For the text-containing cell, return its midpoint in (X, Y) coordinate format. 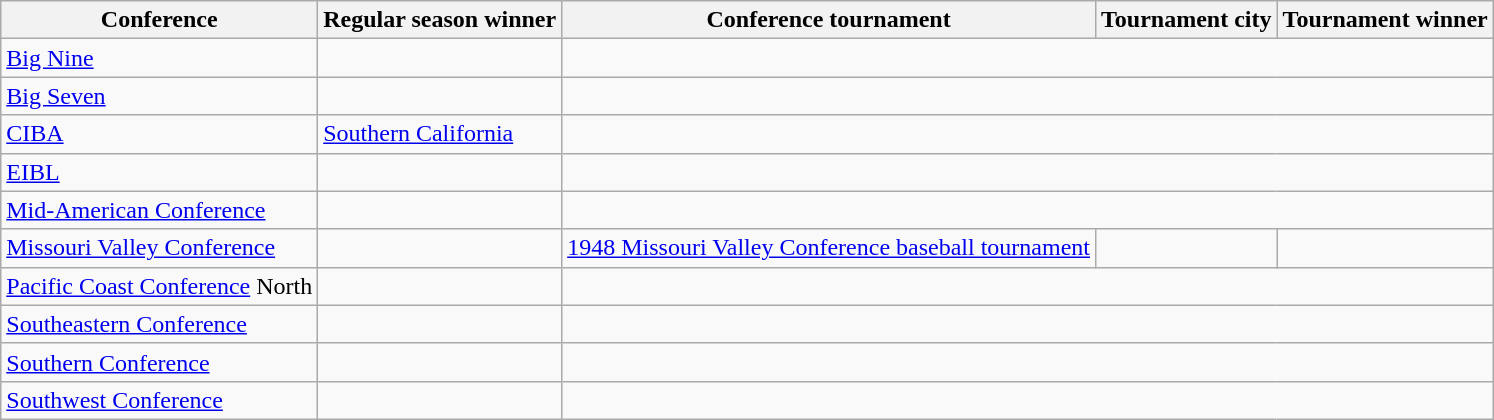
Tournament winner (1385, 20)
Missouri Valley Conference (160, 248)
Conference (160, 20)
Big Seven (160, 96)
Tournament city (1187, 20)
Regular season winner (440, 20)
Southwest Conference (160, 400)
Conference tournament (829, 20)
CIBA (160, 134)
Southeastern Conference (160, 324)
Southern California (440, 134)
1948 Missouri Valley Conference baseball tournament (829, 248)
Mid-American Conference (160, 210)
Big Nine (160, 58)
Southern Conference (160, 362)
Pacific Coast Conference North (160, 286)
EIBL (160, 172)
